Return the (X, Y) coordinate for the center point of the cell that contains the specified text.  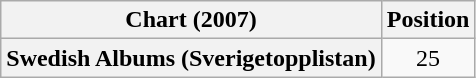
Swedish Albums (Sverigetopplistan) (191, 58)
Position (428, 20)
25 (428, 58)
Chart (2007) (191, 20)
